Locate the cell with the specified text and output its (x, y) center coordinate. 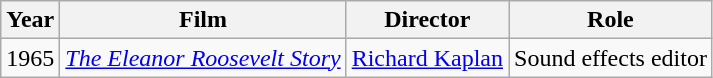
1965 (30, 58)
Sound effects editor (610, 58)
Year (30, 20)
Director (427, 20)
Film (203, 20)
Richard Kaplan (427, 58)
The Eleanor Roosevelt Story (203, 58)
Role (610, 20)
